For the text-containing cell, return its midpoint in [X, Y] coordinate format. 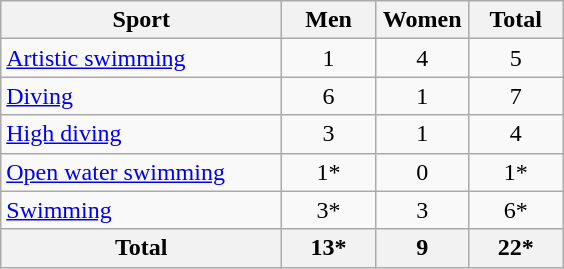
9 [422, 248]
Open water swimming [142, 172]
5 [516, 58]
0 [422, 172]
Men [329, 20]
6 [329, 96]
Sport [142, 20]
Artistic swimming [142, 58]
Women [422, 20]
Diving [142, 96]
High diving [142, 134]
22* [516, 248]
3* [329, 210]
6* [516, 210]
Swimming [142, 210]
13* [329, 248]
7 [516, 96]
